Locate the cell with the specified text and output its (x, y) center coordinate. 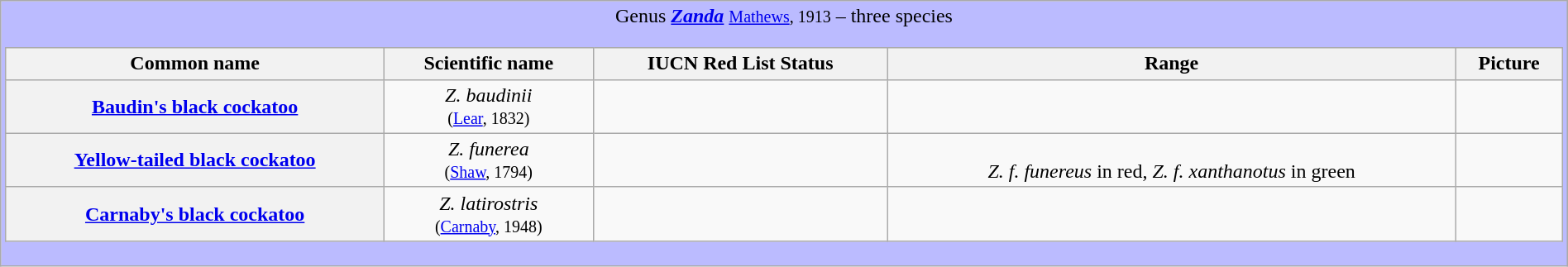
Baudin's black cockatoo (195, 106)
Z. baudinii (Lear, 1832) (488, 106)
Z. funerea (Shaw, 1794) (488, 160)
Scientific name (488, 64)
IUCN Red List Status (740, 64)
Picture (1508, 64)
Common name (195, 64)
Z. latirostris (Carnaby, 1948) (488, 213)
Yellow-tailed black cockatoo (195, 160)
Range (1171, 64)
Z. f. funereus in red, Z. f. xanthanotus in green (1171, 160)
Carnaby's black cockatoo (195, 213)
